Scan for the cell matching the given text and deliver its (x, y) coordinate at center. 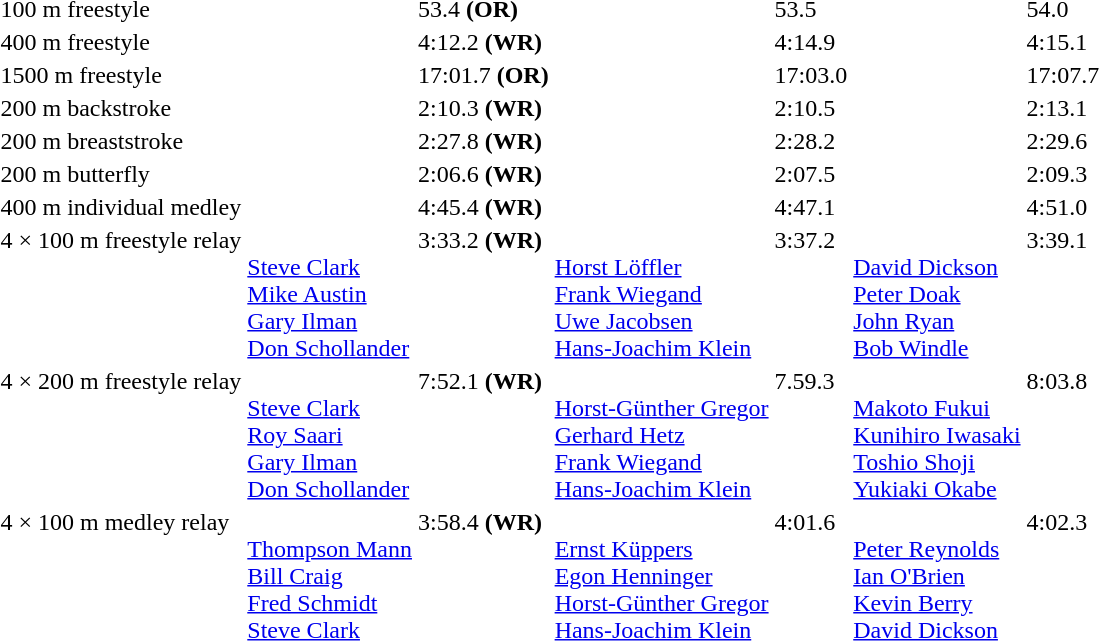
Makoto FukuiKunihiro IwasakiToshio ShojiYukiaki Okabe (937, 435)
Steve ClarkMike AustinGary IlmanDon Schollander (330, 294)
2:06.6 (WR) (483, 174)
Steve ClarkRoy SaariGary IlmanDon Schollander (330, 435)
4:14.9 (811, 42)
Horst LöfflerFrank WiegandUwe JacobsenHans-Joachim Klein (662, 294)
2:10.3 (WR) (483, 108)
4:12.2 (WR) (483, 42)
17:01.7 (OR) (483, 75)
17:03.0 (811, 75)
7.59.3 (811, 435)
Horst-Günther GregorGerhard HetzFrank WiegandHans-Joachim Klein (662, 435)
2:07.5 (811, 174)
4:45.4 (WR) (483, 207)
4:47.1 (811, 207)
3:33.2 (WR) (483, 294)
2:27.8 (WR) (483, 141)
2:28.2 (811, 141)
7:52.1 (WR) (483, 435)
2:10.5 (811, 108)
David DicksonPeter DoakJohn RyanBob Windle (937, 294)
3:37.2 (811, 294)
